From the cell containing the given text, extract its center point as (x, y) coordinate. 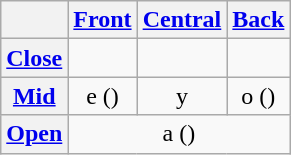
Front (102, 20)
y (182, 96)
o () (258, 96)
e () (102, 96)
Back (258, 20)
Mid (34, 96)
a () (179, 134)
Central (182, 20)
Close (34, 58)
Open (34, 134)
